Locate the cell with the specified text and output its (x, y) center coordinate. 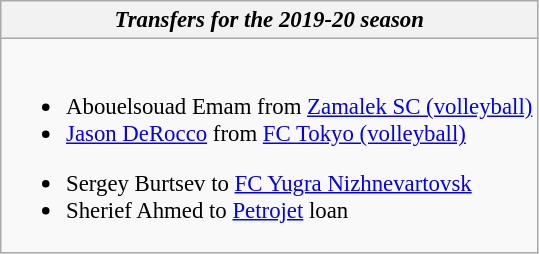
Transfers for the 2019-20 season (270, 20)
